Determine the [x, y] coordinate at the center of the cell enclosing the given text.  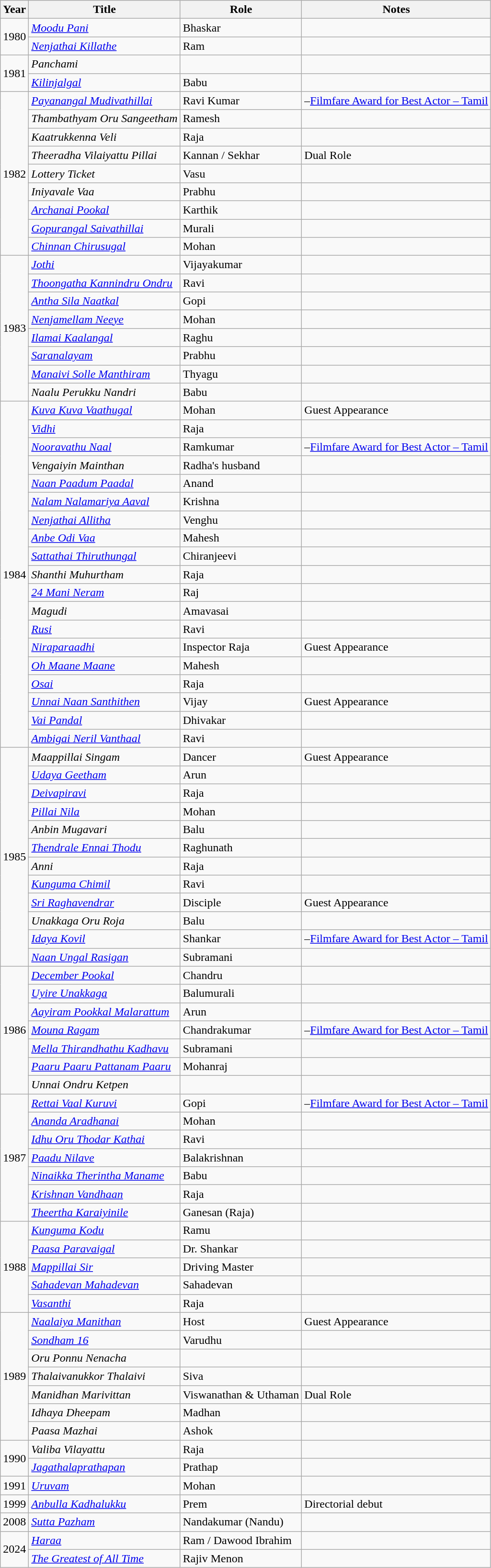
1999 [14, 1504]
Vijay [241, 702]
1982 [14, 173]
Rettai Vaal Kuruvi [104, 1103]
Theertha Karaiyinile [104, 1212]
Shanthi Muhurtham [104, 575]
Host [241, 1321]
Archanai Pookal [104, 210]
Uyire Unakkaga [104, 993]
Naan Ungal Rasigan [104, 957]
Viswanathan & Uthaman [241, 1395]
Thoongatha Kannindru Ondru [104, 283]
1988 [14, 1267]
Jagathalaprathapan [104, 1467]
Moodu Pani [104, 28]
Nenjamellam Neeye [104, 319]
1987 [14, 1157]
Pillai Nila [104, 812]
Nandakumar (Nandu) [241, 1522]
Vijayakumar [241, 265]
Iniyavale Vaa [104, 192]
1985 [14, 857]
Naalaiya Manithan [104, 1321]
Ilamai Kaalangal [104, 338]
Magudi [104, 611]
Anbe Odi Vaa [104, 538]
Jothi [104, 265]
Prathap [241, 1467]
1981 [14, 73]
Mouna Ragam [104, 1030]
2008 [14, 1522]
Unakkaga Oru Roja [104, 921]
Kunguma Chimil [104, 884]
Balakrishnan [241, 1158]
Mohanraj [241, 1066]
Amavasai [241, 611]
Ananda Aradhanai [104, 1121]
Idhaya Dheepam [104, 1413]
Thalaivanukkor Thalaivi [104, 1376]
Paasa Mazhai [104, 1431]
Oh Maane Maane [104, 666]
Karthik [241, 210]
Kannan / Sekhar [241, 155]
Naan Paadum Paadal [104, 483]
Oru Ponnu Nenacha [104, 1358]
Raghu [241, 338]
Radha's husband [241, 465]
Disciple [241, 902]
Theeradha Vilaiyattu Pillai [104, 155]
Niraparaadhi [104, 647]
Bhaskar [241, 28]
Ambigai Neril Vanthaal [104, 738]
Kunguma Kodu [104, 1230]
Mella Thirandhathu Kadhavu [104, 1048]
Raghunath [241, 848]
Manaivi Solle Manthiram [104, 374]
Valiba Vilayattu [104, 1449]
Manidhan Marivittan [104, 1395]
Kilinjalgal [104, 82]
Year [14, 10]
Anbulla Kadhalukku [104, 1504]
2024 [14, 1549]
Chinnan Chirusugal [104, 247]
Kaatrukkenna Veli [104, 137]
Thendrale Ennai Thodu [104, 848]
1983 [14, 328]
Osai [104, 684]
1991 [14, 1486]
Udaya Geetham [104, 775]
Sutta Pazham [104, 1522]
Anand [241, 483]
Nenjathai Killathe [104, 46]
Ganesan (Raja) [241, 1212]
Mappillai Sir [104, 1267]
Sondham 16 [104, 1340]
Sri Raghavendrar [104, 902]
Role [241, 10]
1984 [14, 575]
Inspector Raja [241, 647]
Paadu Nilave [104, 1158]
Chiranjeevi [241, 556]
Ramu [241, 1230]
Rusi [104, 629]
Directorial debut [397, 1504]
Aayiram Pookkal Malarattum [104, 1012]
Panchami [104, 64]
Ram / Dawood Ibrahim [241, 1540]
Dr. Shankar [241, 1249]
Maappillai Singam [104, 756]
Unnai Ondru Ketpen [104, 1084]
Ram [241, 46]
Vasu [241, 173]
Paaru Paaru Pattanam Paaru [104, 1066]
Ninaikka Therintha Maname [104, 1176]
Title [104, 10]
Haraa [104, 1540]
Balumurali [241, 993]
Ramkumar [241, 447]
Sattathai Thiruthungal [104, 556]
Krishnan Vandhaan [104, 1194]
December Pookal [104, 975]
Nooravathu Naal [104, 447]
Naalu Perukku Nandri [104, 392]
Shankar [241, 939]
Vidhi [104, 429]
Vai Pandal [104, 720]
Chandrakumar [241, 1030]
1986 [14, 1030]
Murali [241, 228]
Anbin Mugavari [104, 830]
Payanangal Mudivathillai [104, 101]
Lottery Ticket [104, 173]
Sahadevan [241, 1285]
Kuva Kuva Vaathugal [104, 410]
Nenjathai Allitha [104, 519]
Prem [241, 1504]
Thambathyam Oru Sangeetham [104, 119]
Ashok [241, 1431]
Rajiv Menon [241, 1558]
Raj [241, 593]
1989 [14, 1376]
Sahadevan Mahadevan [104, 1285]
Unnai Naan Santhithen [104, 702]
1980 [14, 37]
Siva [241, 1376]
Idaya Kovil [104, 939]
Dancer [241, 756]
Varudhu [241, 1340]
Paasa Paravaigal [104, 1249]
Vasanthi [104, 1303]
Anni [104, 866]
Ravi Kumar [241, 101]
Krishna [241, 501]
Ramesh [241, 119]
Venghu [241, 519]
Idhu Oru Thodar Kathai [104, 1139]
The Greatest of All Time [104, 1558]
Dhivakar [241, 720]
Uruvam [104, 1486]
Madhan [241, 1413]
Driving Master [241, 1267]
Notes [397, 10]
Nalam Nalamariya Aaval [104, 501]
Vengaiyin Mainthan [104, 465]
Deivapiravi [104, 793]
Thyagu [241, 374]
Gopurangal Saivathillai [104, 228]
24 Mani Neram [104, 593]
Chandru [241, 975]
1990 [14, 1458]
Antha Sila Naatkal [104, 301]
Saranalayam [104, 356]
